Pinpoint the cell where the given text exists, returning its (X, Y) midpoint coordinate. 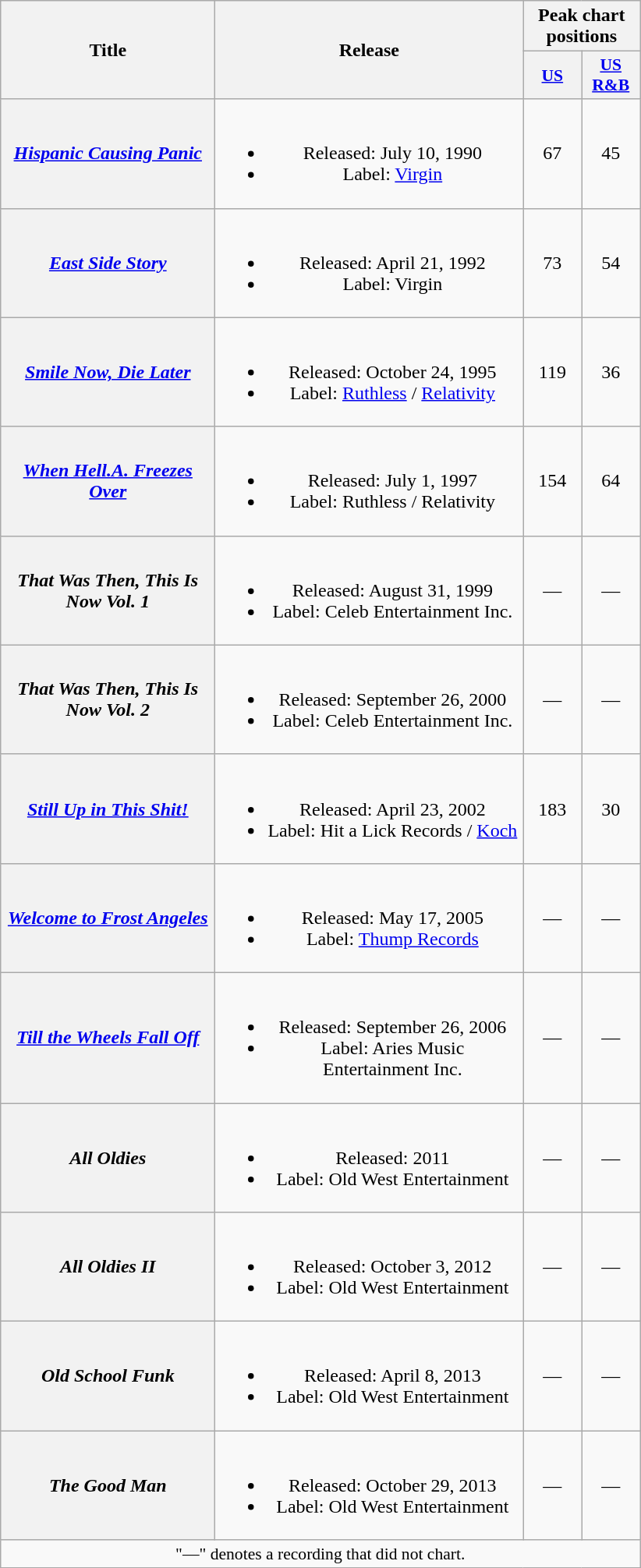
Released: October 29, 2013Label: Old West Entertainment (370, 1485)
Welcome to Frost Angeles (108, 918)
Released: September 26, 2000Label: Celeb Entertainment Inc. (370, 699)
All Oldies (108, 1157)
Released: August 31, 1999Label: Celeb Entertainment Inc. (370, 590)
64 (611, 481)
Old School Funk (108, 1376)
67 (552, 154)
Released: April 8, 2013Label: Old West Entertainment (370, 1376)
When Hell.A. Freezes Over (108, 481)
The Good Man (108, 1485)
Release (370, 50)
Released: April 21, 1992Label: Virgin (370, 263)
Till the Wheels Fall Off (108, 1037)
Still Up in This Shit! (108, 809)
Released: October 24, 1995Label: Ruthless / Relativity (370, 372)
East Side Story (108, 263)
30 (611, 809)
Hispanic Causing Panic (108, 154)
Released: April 23, 2002Label: Hit a Lick Records / Koch (370, 809)
Title (108, 50)
Released: May 17, 2005Label: Thump Records (370, 918)
Smile Now, Die Later (108, 372)
All Oldies II (108, 1267)
Released: July 10, 1990Label: Virgin (370, 154)
Peak chart positions (582, 27)
Released: September 26, 2006Label: Aries Music Entertainment Inc. (370, 1037)
Released: 2011Label: Old West Entertainment (370, 1157)
54 (611, 263)
That Was Then, This Is Now Vol. 1 (108, 590)
US (552, 75)
45 (611, 154)
Released: October 3, 2012Label: Old West Entertainment (370, 1267)
119 (552, 372)
USR&B (611, 75)
"—" denotes a recording that did not chart. (320, 1554)
73 (552, 263)
154 (552, 481)
36 (611, 372)
That Was Then, This Is Now Vol. 2 (108, 699)
Released: July 1, 1997Label: Ruthless / Relativity (370, 481)
183 (552, 809)
